Identify which cell holds the provided text, then report its (x, y) central coordinate. 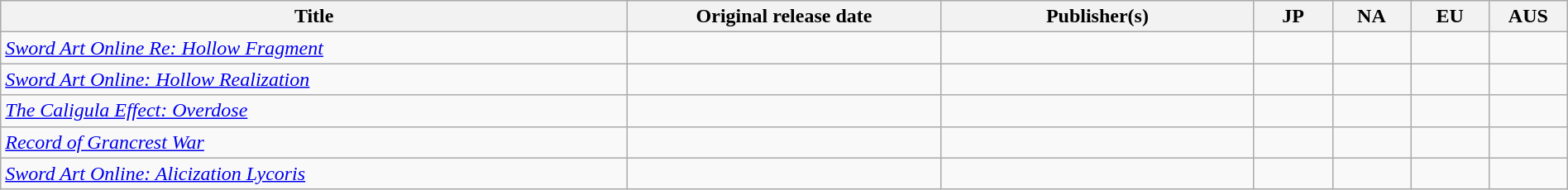
Original release date (784, 17)
Publisher(s) (1097, 17)
The Caligula Effect: Overdose (314, 111)
JP (1293, 17)
Sword Art Online Re: Hollow Fragment (314, 48)
Sword Art Online: Hollow Realization (314, 79)
Title (314, 17)
NA (1371, 17)
Sword Art Online: Alicization Lycoris (314, 173)
EU (1451, 17)
Record of Grancrest War (314, 142)
AUS (1528, 17)
